Capture the cell that displays the provided text and extract its (x, y) central coordinate. 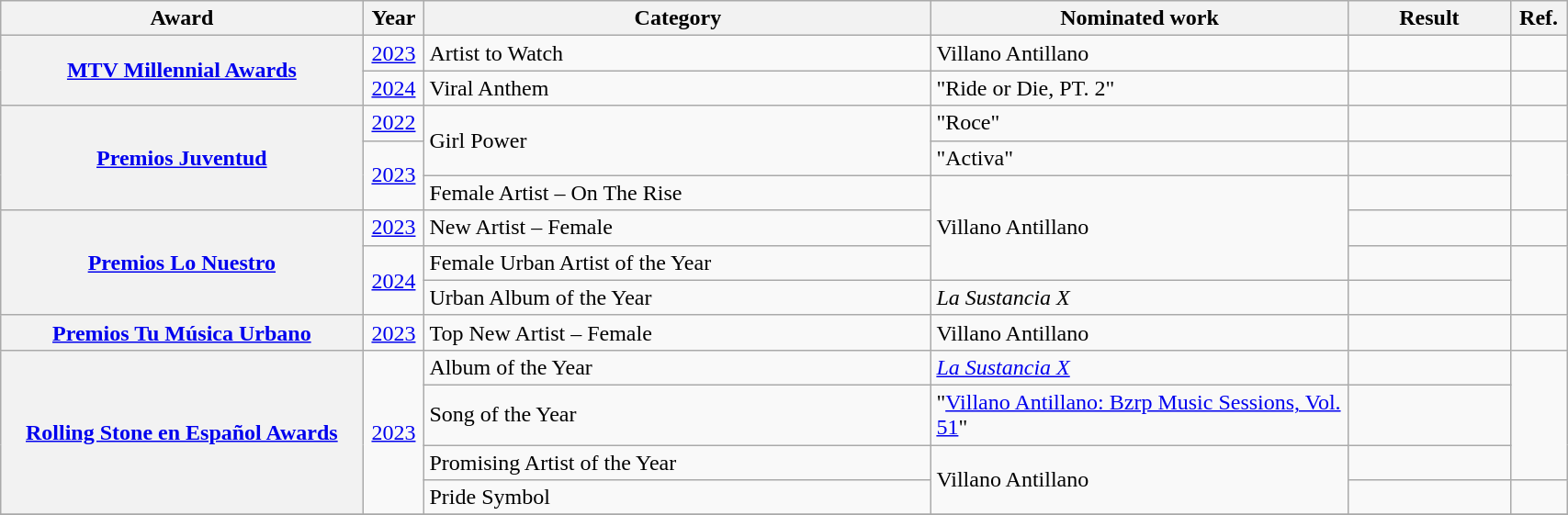
Rolling Stone en Español Awards (182, 431)
Album of the Year (678, 367)
Premios Juventud (182, 158)
Artist to Watch (678, 53)
Premios Lo Nuestro (182, 263)
Category (678, 18)
"Ride or Die, PT. 2" (1139, 88)
Year (393, 18)
"Villano Antillano: Bzrp Music Sessions, Vol. 51" (1139, 415)
Premios Tu Música Urbano (182, 332)
"Roce" (1139, 123)
Female Artist – On The Rise (678, 193)
Girl Power (678, 140)
Pride Symbol (678, 498)
MTV Millennial Awards (182, 71)
Female Urban Artist of the Year (678, 263)
Song of the Year (678, 415)
Viral Anthem (678, 88)
Urban Album of the Year (678, 297)
Ref. (1540, 18)
Promising Artist of the Year (678, 462)
Nominated work (1139, 18)
Result (1429, 18)
2022 (393, 123)
Top New Artist – Female (678, 332)
New Artist – Female (678, 228)
Award (182, 18)
"Activa" (1139, 158)
